Determine the (x, y) coordinate at the center of the cell enclosing the given text.  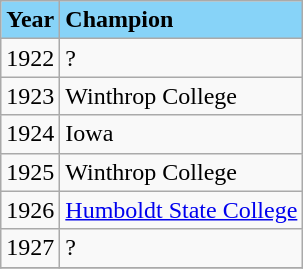
1922 (30, 58)
Champion (182, 20)
1923 (30, 96)
Iowa (182, 134)
1925 (30, 172)
Humboldt State College (182, 210)
1924 (30, 134)
1927 (30, 248)
Year (30, 20)
1926 (30, 210)
